Pinpoint the cell where the given text exists, returning its [x, y] midpoint coordinate. 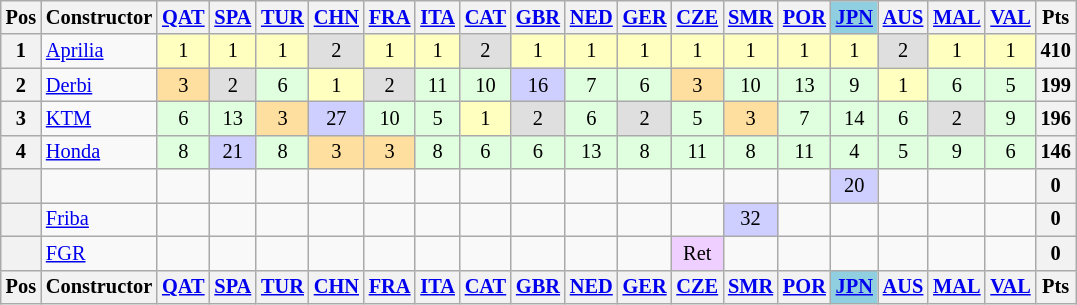
196 [1056, 118]
410 [1056, 51]
KTM [99, 118]
Derbi [99, 85]
199 [1056, 85]
Ret [697, 253]
32 [750, 219]
27 [336, 118]
Aprilia [99, 51]
FGR [99, 253]
146 [1056, 152]
16 [538, 85]
Friba [99, 219]
Honda [99, 152]
21 [232, 152]
14 [854, 118]
20 [854, 186]
